Detect which cell encompasses the target text, then output its (X, Y) center coordinate. 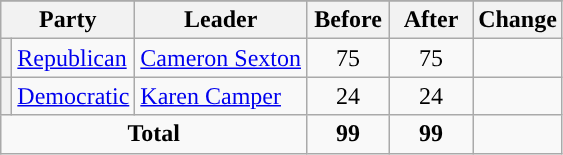
After (432, 20)
Before (348, 20)
Democratic (74, 96)
Leader (221, 20)
Party (68, 20)
Total (154, 134)
Karen Camper (221, 96)
Republican (74, 58)
Cameron Sexton (221, 58)
Change (518, 20)
